Find where the given text appears and provide that cell's center as [x, y] coordinate. 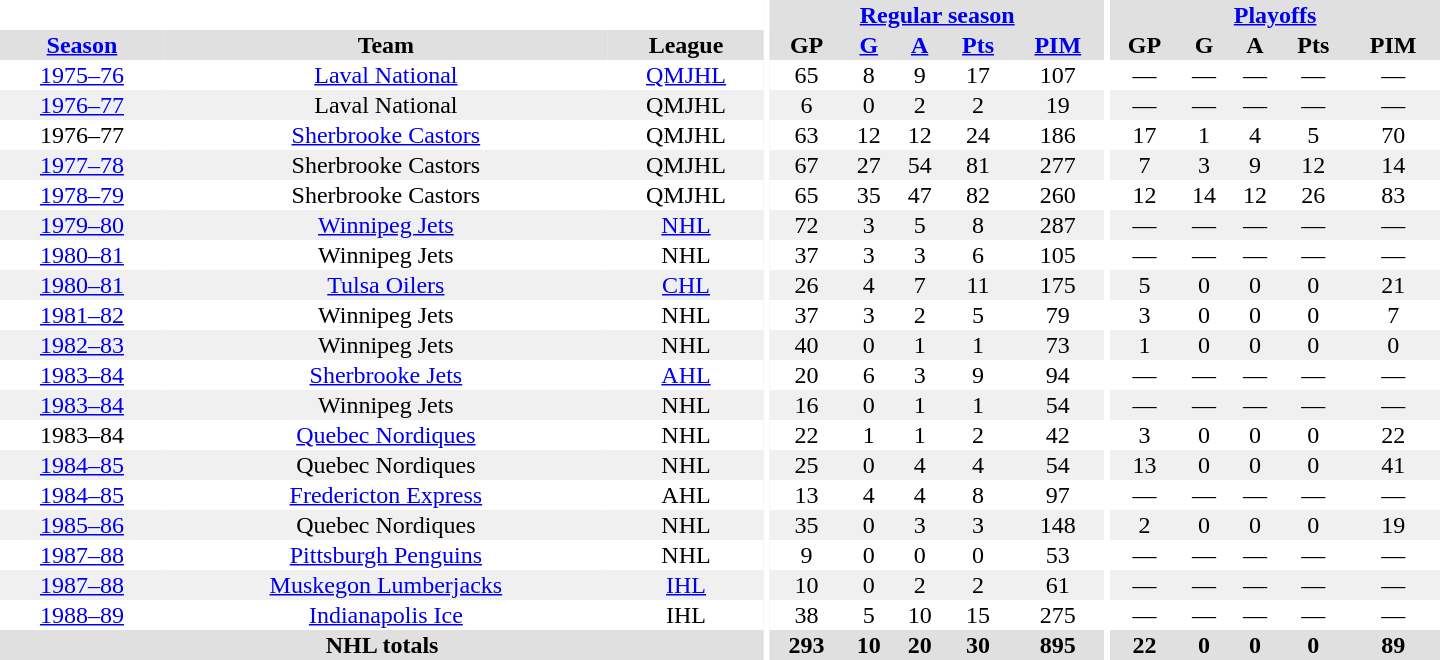
30 [978, 645]
53 [1058, 555]
277 [1058, 165]
175 [1058, 285]
105 [1058, 255]
24 [978, 135]
1982–83 [82, 345]
42 [1058, 435]
1979–80 [82, 225]
79 [1058, 315]
Fredericton Express [386, 495]
287 [1058, 225]
15 [978, 615]
Sherbrooke Jets [386, 375]
Regular season [938, 15]
1985–86 [82, 525]
CHL [686, 285]
40 [806, 345]
73 [1058, 345]
Pittsburgh Penguins [386, 555]
89 [1393, 645]
Team [386, 45]
260 [1058, 195]
97 [1058, 495]
Playoffs [1275, 15]
148 [1058, 525]
83 [1393, 195]
21 [1393, 285]
1977–78 [82, 165]
186 [1058, 135]
1988–89 [82, 615]
1975–76 [82, 75]
1978–79 [82, 195]
41 [1393, 465]
72 [806, 225]
67 [806, 165]
Season [82, 45]
82 [978, 195]
25 [806, 465]
47 [920, 195]
293 [806, 645]
107 [1058, 75]
895 [1058, 645]
League [686, 45]
NHL totals [382, 645]
Indianapolis Ice [386, 615]
27 [868, 165]
1981–82 [82, 315]
Tulsa Oilers [386, 285]
81 [978, 165]
11 [978, 285]
275 [1058, 615]
94 [1058, 375]
61 [1058, 585]
70 [1393, 135]
Muskegon Lumberjacks [386, 585]
63 [806, 135]
16 [806, 405]
38 [806, 615]
